Output the [X, Y] coordinate of the center of the cell containing the given text.  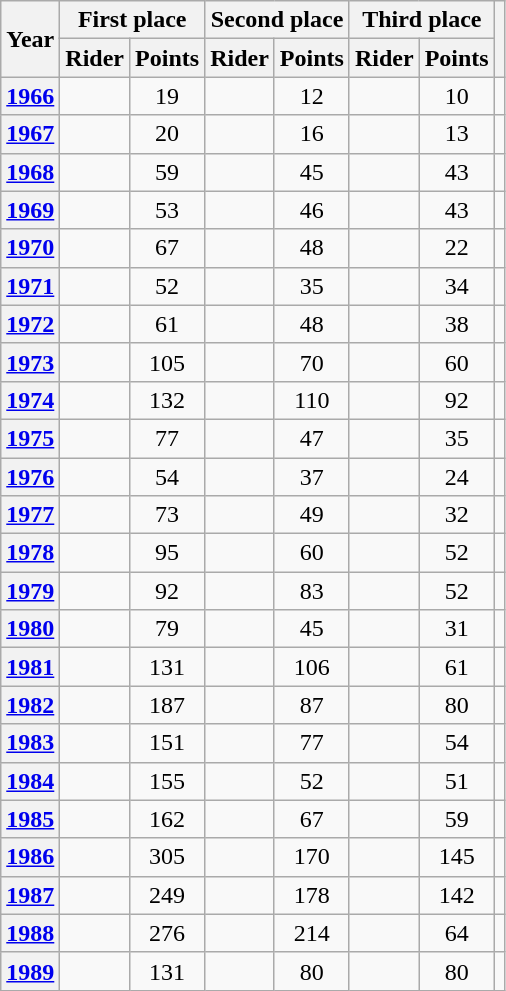
51 [456, 781]
1972 [30, 324]
47 [312, 438]
73 [168, 515]
37 [312, 477]
1974 [30, 400]
95 [168, 553]
32 [456, 515]
1989 [30, 971]
1985 [30, 819]
1977 [30, 515]
Year [30, 39]
214 [312, 933]
1971 [30, 286]
1979 [30, 591]
1966 [30, 96]
1988 [30, 933]
1968 [30, 172]
1980 [30, 629]
13 [456, 134]
305 [168, 857]
276 [168, 933]
155 [168, 781]
53 [168, 210]
38 [456, 324]
Third place [422, 20]
70 [312, 362]
34 [456, 286]
1987 [30, 895]
12 [312, 96]
24 [456, 477]
1967 [30, 134]
64 [456, 933]
1973 [30, 362]
16 [312, 134]
1969 [30, 210]
1982 [30, 705]
1981 [30, 667]
170 [312, 857]
87 [312, 705]
20 [168, 134]
10 [456, 96]
22 [456, 248]
106 [312, 667]
162 [168, 819]
178 [312, 895]
83 [312, 591]
187 [168, 705]
105 [168, 362]
249 [168, 895]
1970 [30, 248]
1983 [30, 743]
46 [312, 210]
31 [456, 629]
79 [168, 629]
1978 [30, 553]
151 [168, 743]
132 [168, 400]
49 [312, 515]
1984 [30, 781]
1976 [30, 477]
19 [168, 96]
142 [456, 895]
110 [312, 400]
1986 [30, 857]
1975 [30, 438]
Second place [278, 20]
First place [132, 20]
145 [456, 857]
